Identify which cell holds the provided text, then report its (X, Y) central coordinate. 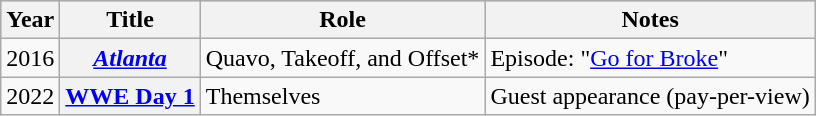
Notes (650, 20)
Themselves (342, 96)
Title (130, 20)
2022 (30, 96)
Role (342, 20)
Year (30, 20)
2016 (30, 58)
Episode: "Go for Broke" (650, 58)
Atlanta (130, 58)
Guest appearance (pay-per-view) (650, 96)
Quavo, Takeoff, and Offset* (342, 58)
WWE Day 1 (130, 96)
